Determine the [X, Y] coordinate at the center of the cell enclosing the given text.  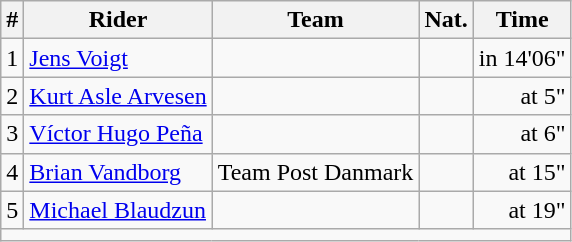
Víctor Hugo Peña [118, 134]
1 [12, 58]
at 5" [522, 96]
Team [316, 20]
Time [522, 20]
at 19" [522, 210]
in 14'06" [522, 58]
3 [12, 134]
5 [12, 210]
at 15" [522, 172]
Jens Voigt [118, 58]
Kurt Asle Arvesen [118, 96]
Nat. [446, 20]
2 [12, 96]
Team Post Danmark [316, 172]
Michael Blaudzun [118, 210]
# [12, 20]
at 6" [522, 134]
Brian Vandborg [118, 172]
Rider [118, 20]
4 [12, 172]
